Return (X, Y) of the center of cell containing provided text 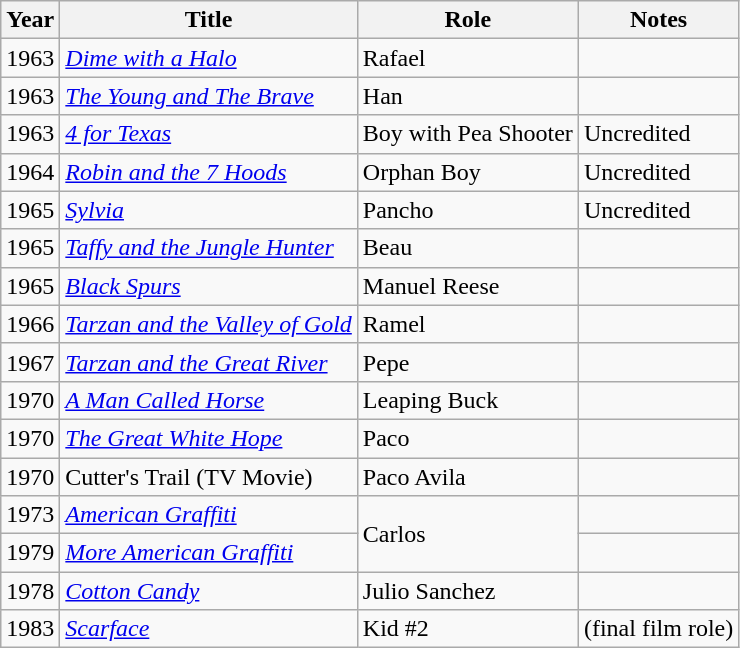
Tarzan and the Great River (209, 362)
American Graffiti (209, 515)
Pancho (468, 210)
Cotton Candy (209, 591)
4 for Texas (209, 134)
(final film role) (658, 629)
The Young and The Brave (209, 96)
The Great White Hope (209, 438)
1964 (30, 172)
Paco (468, 438)
A Man Called Horse (209, 400)
Dime with a Halo (209, 58)
Role (468, 20)
Cutter's Trail (TV Movie) (209, 477)
1979 (30, 553)
Julio Sanchez (468, 591)
Black Spurs (209, 286)
1983 (30, 629)
Ramel (468, 324)
Year (30, 20)
Robin and the 7 Hoods (209, 172)
Orphan Boy (468, 172)
1978 (30, 591)
Scarface (209, 629)
Manuel Reese (468, 286)
Paco Avila (468, 477)
1967 (30, 362)
Carlos (468, 534)
Boy with Pea Shooter (468, 134)
Leaping Buck (468, 400)
Sylvia (209, 210)
Beau (468, 248)
Pepe (468, 362)
Taffy and the Jungle Hunter (209, 248)
More American Graffiti (209, 553)
1966 (30, 324)
1973 (30, 515)
Kid #2 (468, 629)
Title (209, 20)
Tarzan and the Valley of Gold (209, 324)
Rafael (468, 58)
Notes (658, 20)
Han (468, 96)
